Locate the cell with the specified text and output its [x, y] center coordinate. 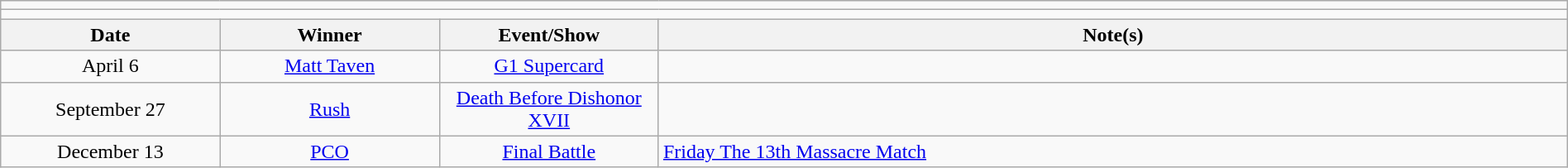
Final Battle [549, 151]
Matt Taven [329, 66]
September 27 [111, 109]
Winner [329, 35]
G1 Supercard [549, 66]
PCO [329, 151]
December 13 [111, 151]
April 6 [111, 66]
Death Before Dishonor XVII [549, 109]
Date [111, 35]
Rush [329, 109]
Event/Show [549, 35]
Friday The 13th Massacre Match [1113, 151]
Note(s) [1113, 35]
